From the cell containing the given text, extract its center point as [x, y] coordinate. 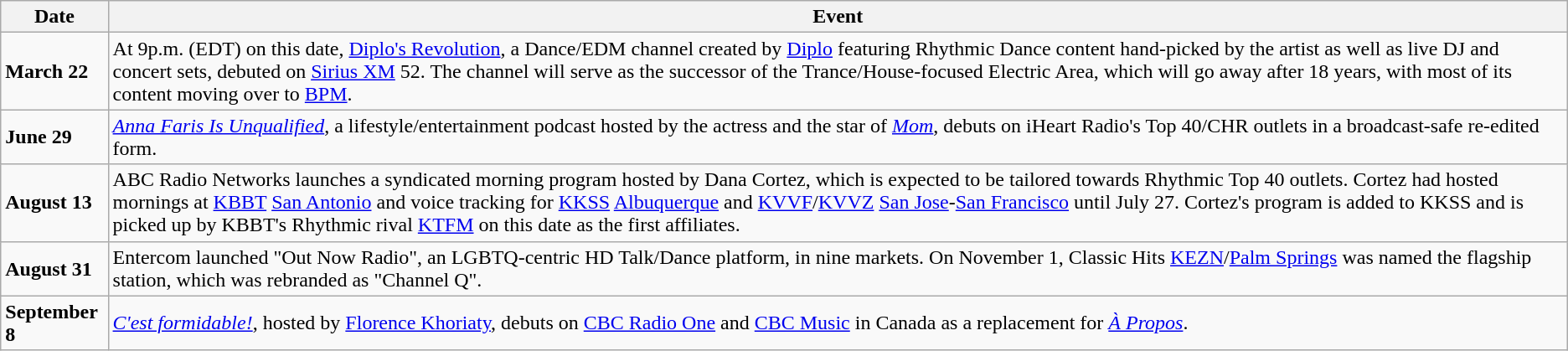
August 13 [54, 203]
March 22 [54, 71]
June 29 [54, 137]
Event [838, 17]
C'est formidable!, hosted by Florence Khoriaty, debuts on CBC Radio One and CBC Music in Canada as a replacement for À Propos. [838, 323]
Date [54, 17]
September 8 [54, 323]
August 31 [54, 268]
